Determine the [X, Y] coordinate at the center of the cell enclosing the given text.  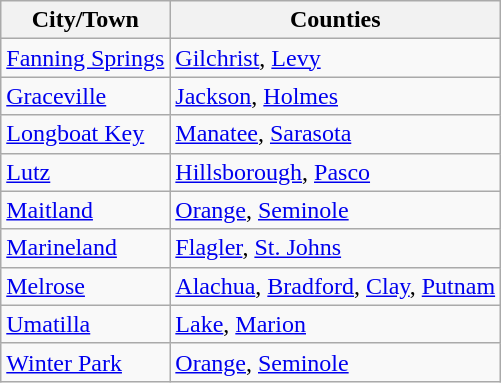
Melrose [86, 286]
Jackson, Holmes [336, 96]
Longboat Key [86, 134]
Manatee, Sarasota [336, 134]
Counties [336, 20]
City/Town [86, 20]
Fanning Springs [86, 58]
Marineland [86, 248]
Flagler, St. Johns [336, 248]
Gilchrist, Levy [336, 58]
Maitland [86, 210]
Winter Park [86, 362]
Graceville [86, 96]
Lutz [86, 172]
Umatilla [86, 324]
Lake, Marion [336, 324]
Alachua, Bradford, Clay, Putnam [336, 286]
Hillsborough, Pasco [336, 172]
